Scan for the cell matching the given text and deliver its [X, Y] coordinate at center. 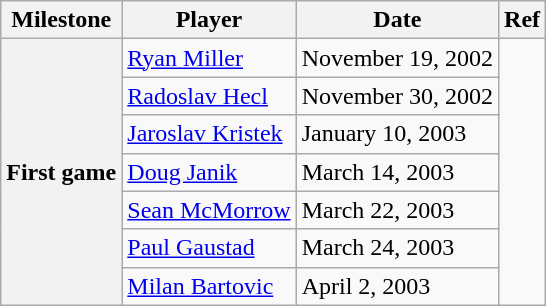
Milan Bartovic [209, 286]
November 30, 2002 [397, 96]
March 24, 2003 [397, 248]
Sean McMorrow [209, 210]
November 19, 2002 [397, 58]
April 2, 2003 [397, 286]
Date [397, 20]
Doug Janik [209, 172]
March 22, 2003 [397, 210]
Player [209, 20]
Milestone [62, 20]
Paul Gaustad [209, 248]
Radoslav Hecl [209, 96]
Jaroslav Kristek [209, 134]
First game [62, 172]
Ref [522, 20]
Ryan Miller [209, 58]
March 14, 2003 [397, 172]
January 10, 2003 [397, 134]
